Search for the cell housing the specified text and yield its [X, Y] center coordinate. 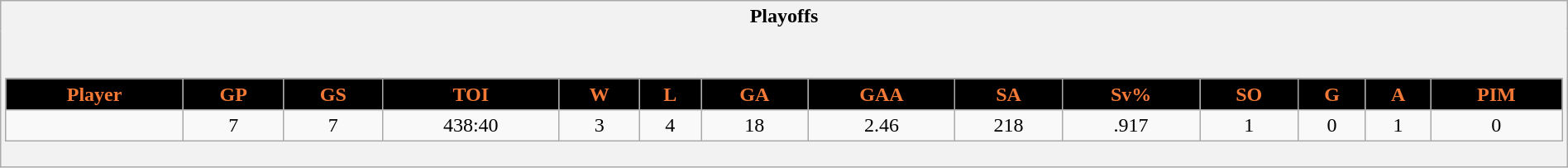
218 [1009, 126]
GS [332, 94]
2.46 [882, 126]
438:40 [471, 126]
W [599, 94]
4 [670, 126]
G [1332, 94]
3 [599, 126]
A [1398, 94]
SO [1249, 94]
GAA [882, 94]
PIM [1497, 94]
Playoffs [784, 17]
GA [755, 94]
Player [94, 94]
Sv% [1131, 94]
18 [755, 126]
L [670, 94]
Player GP GS TOI W L GA GAA SA Sv% SO G A PIM 7 7 438:40 3 4 18 2.46 218 .917 1 0 1 0 [784, 99]
SA [1009, 94]
GP [233, 94]
TOI [471, 94]
.917 [1131, 126]
